Locate the cell with the specified text and output its (x, y) center coordinate. 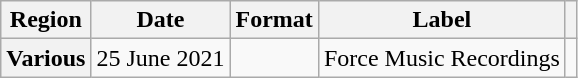
Date (160, 20)
Region (46, 20)
Label (442, 20)
Force Music Recordings (442, 58)
25 June 2021 (160, 58)
Format (274, 20)
Various (46, 58)
